From the cell containing the given text, extract its center point as [x, y] coordinate. 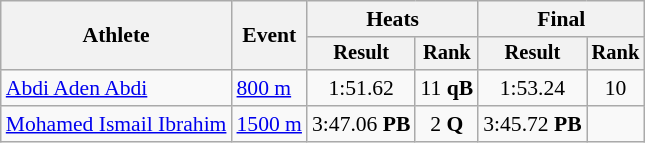
1:51.62 [361, 88]
3:45.72 PB [532, 124]
Final [561, 19]
1:53.24 [532, 88]
800 m [268, 88]
10 [616, 88]
Mohamed Ismail Ibrahim [116, 124]
Event [268, 36]
Abdi Aden Abdi [116, 88]
3:47.06 PB [361, 124]
1500 m [268, 124]
2 Q [446, 124]
Athlete [116, 36]
Heats [392, 19]
11 qB [446, 88]
